From the cell containing the given text, extract its center point as (X, Y) coordinate. 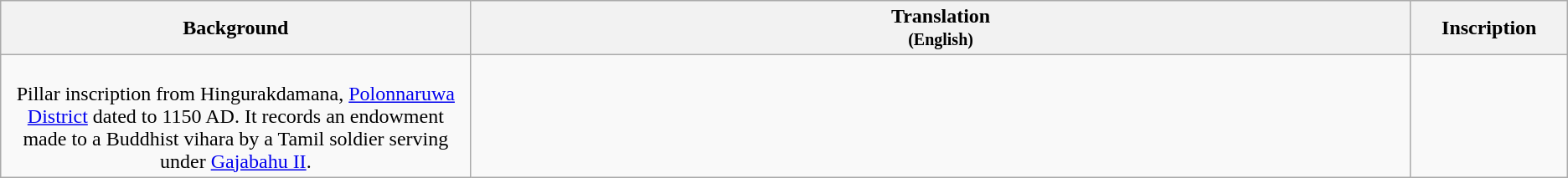
Translation(English) (941, 28)
Inscription (1489, 28)
Background (236, 28)
